For the text-containing cell, return its midpoint in (X, Y) coordinate format. 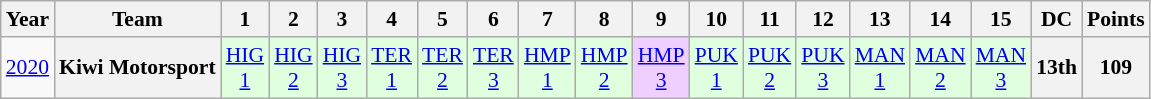
PUK3 (822, 68)
7 (548, 19)
HMP1 (548, 68)
PUK2 (770, 68)
2 (293, 19)
HIG1 (245, 68)
Year (28, 19)
4 (392, 19)
9 (662, 19)
11 (770, 19)
HIG2 (293, 68)
1 (245, 19)
MAN1 (880, 68)
15 (1002, 19)
13 (880, 19)
14 (940, 19)
DC (1056, 19)
8 (604, 19)
HMP2 (604, 68)
MAN2 (940, 68)
12 (822, 19)
13th (1056, 68)
TER1 (392, 68)
5 (442, 19)
2020 (28, 68)
Kiwi Motorsport (138, 68)
MAN3 (1002, 68)
Team (138, 19)
HMP3 (662, 68)
3 (342, 19)
TER3 (494, 68)
HIG3 (342, 68)
TER2 (442, 68)
6 (494, 19)
10 (716, 19)
PUK1 (716, 68)
109 (1116, 68)
Points (1116, 19)
